Locate the cell with the specified text and output its (x, y) center coordinate. 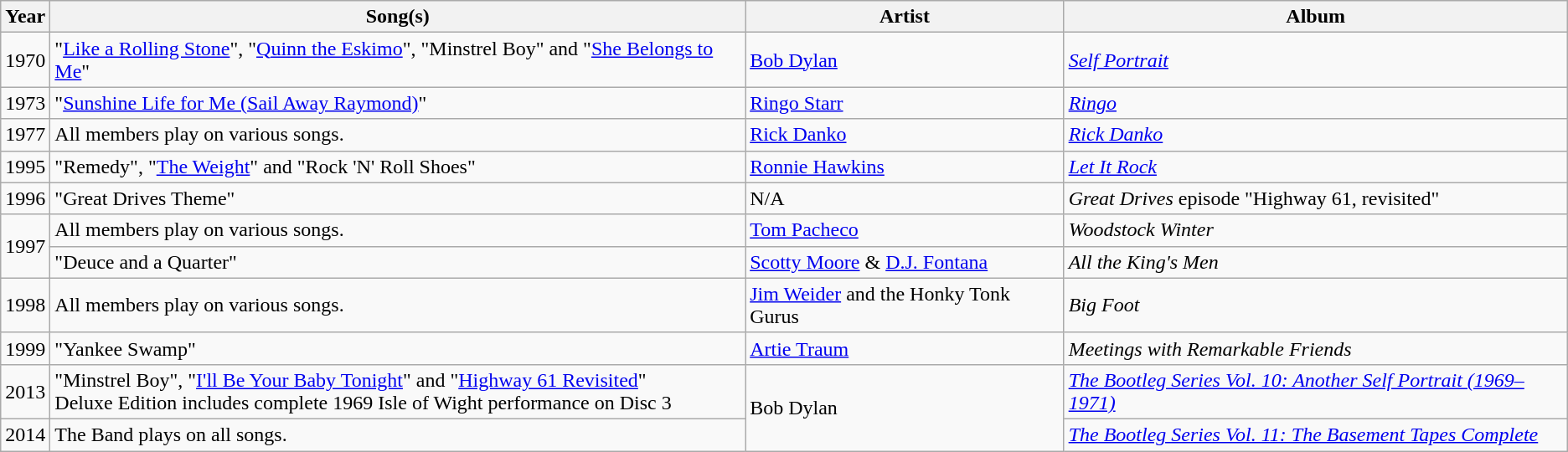
Artie Traum (905, 348)
Meetings with Remarkable Friends (1315, 348)
1970 (25, 60)
1997 (25, 246)
Scotty Moore & D.J. Fontana (905, 262)
"Sunshine Life for Me (Sail Away Raymond)" (398, 103)
N/A (905, 198)
1977 (25, 135)
Ringo (1315, 103)
Album (1315, 17)
Ronnie Hawkins (905, 167)
Woodstock Winter (1315, 230)
Year (25, 17)
All the King's Men (1315, 262)
1996 (25, 198)
"Remedy", "The Weight" and "Rock 'N' Roll Shoes" (398, 167)
Song(s) (398, 17)
Self Portrait (1315, 60)
1995 (25, 167)
Jim Weider and the Honky Tonk Gurus (905, 305)
Let It Rock (1315, 167)
Tom Pacheco (905, 230)
The Band plays on all songs. (398, 434)
Ringo Starr (905, 103)
"Like a Rolling Stone", "Quinn the Eskimo", "Minstrel Boy" and "She Belongs to Me" (398, 60)
Great Drives episode "Highway 61, revisited" (1315, 198)
The Bootleg Series Vol. 10: Another Self Portrait (1969–1971) (1315, 392)
"Deuce and a Quarter" (398, 262)
"Great Drives Theme" (398, 198)
Artist (905, 17)
1998 (25, 305)
The Bootleg Series Vol. 11: The Basement Tapes Complete (1315, 434)
1973 (25, 103)
"Minstrel Boy", "I'll Be Your Baby Tonight" and "Highway 61 Revisited"Deluxe Edition includes complete 1969 Isle of Wight performance on Disc 3 (398, 392)
Big Foot (1315, 305)
2013 (25, 392)
"Yankee Swamp" (398, 348)
2014 (25, 434)
1999 (25, 348)
